Search for the cell housing the specified text and yield its [X, Y] center coordinate. 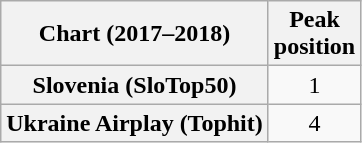
Peak position [314, 34]
4 [314, 123]
Slovenia (SloTop50) [135, 85]
Ukraine Airplay (Tophit) [135, 123]
Chart (2017–2018) [135, 34]
1 [314, 85]
